Return (X, Y) of the center of cell containing provided text 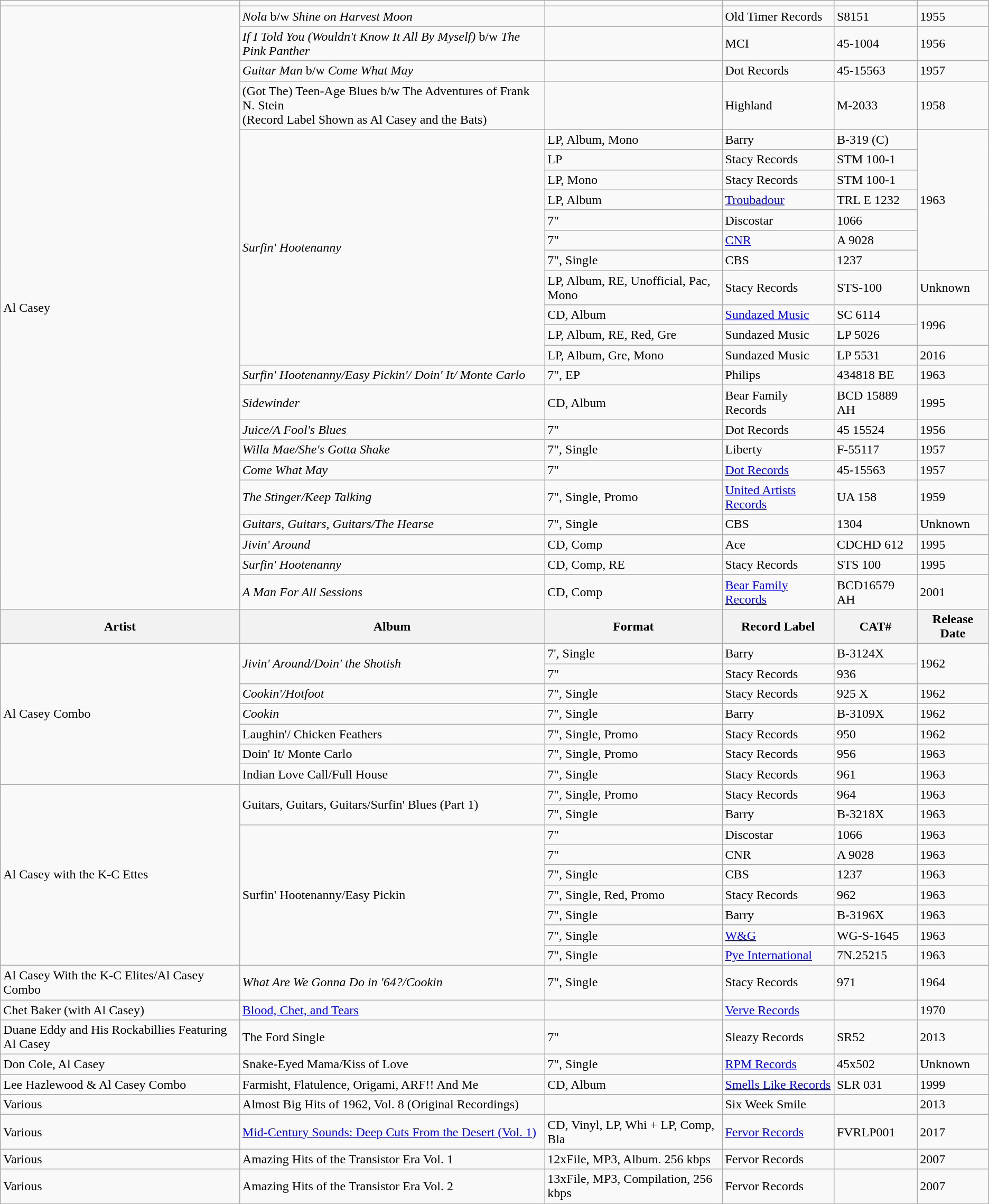
Amazing Hits of the Transistor Era Vol. 2 (392, 1186)
12xFile, MP3, Album. 256 kbps (633, 1159)
Al Casey With the K-C Elites/Al Casey Combo (120, 982)
STS 100 (875, 564)
Highland (778, 105)
961 (875, 774)
Ace (778, 544)
Cookin (392, 714)
1959 (953, 497)
Artist (120, 626)
United Artists Records (778, 497)
The Stinger/Keep Talking (392, 497)
CD, Vinyl, LP, Whi + LP, Comp, Bla (633, 1132)
Laughin'/ Chicken Feathers (392, 734)
Jivin' Around (392, 544)
1955 (953, 16)
7', Single (633, 653)
SC 6114 (875, 315)
LP 5026 (875, 335)
Release Date (953, 626)
LP, Album (633, 200)
2001 (953, 592)
950 (875, 734)
LP, Album, Mono (633, 140)
FVRLP001 (875, 1132)
(Got The) Teen-Age Blues b/w The Adventures of Frank N. Stein(Record Label Shown as Al Casey and the Bats) (392, 105)
WG-S-1645 (875, 935)
Lee Hazlewood & Al Casey Combo (120, 1085)
Indian Love Call/Full House (392, 774)
Duane Eddy and His Rockabillies Featuring Al Casey (120, 1037)
Surfin' Hootenanny/Easy Pickin (392, 895)
Album (392, 626)
A Man For All Sessions (392, 592)
LP, Album, RE, Red, Gre (633, 335)
BCD 15889 AH (875, 403)
1999 (953, 1085)
Farmisht, Flatulence, Origami, ARF!! And Me (392, 1085)
434818 BE (875, 375)
Jivin' Around/Doin' the Shotish (392, 663)
Liberty (778, 450)
Snake-Eyed Mama/Kiss of Love (392, 1064)
UA 158 (875, 497)
STS-100 (875, 288)
LP (633, 160)
7", Single, Red, Promo (633, 895)
Six Week Smile (778, 1105)
Record Label (778, 626)
BCD16579 AH (875, 592)
2017 (953, 1132)
CD, Comp, RE (633, 564)
What Are We Gonna Do in '64?/Cookin (392, 982)
CDCHD 612 (875, 544)
7", EP (633, 375)
M-2033 (875, 105)
S8151 (875, 16)
Almost Big Hits of 1962, Vol. 8 (Original Recordings) (392, 1105)
RPM Records (778, 1064)
Surfin' Hootenanny/Easy Pickin'/ Doin' It/ Monte Carlo (392, 375)
45x502 (875, 1064)
B-3196X (875, 915)
971 (875, 982)
Sidewinder (392, 403)
MCI (778, 43)
B-319 (C) (875, 140)
SR52 (875, 1037)
936 (875, 674)
45 15524 (875, 430)
Al Casey Combo (120, 714)
Al Casey with the K-C Ettes (120, 875)
Old Timer Records (778, 16)
1958 (953, 105)
Mid-Century Sounds: Deep Cuts From the Desert (Vol. 1) (392, 1132)
F-55117 (875, 450)
Amazing Hits of the Transistor Era Vol. 1 (392, 1159)
W&G (778, 935)
1964 (953, 982)
Nola b/w Shine on Harvest Moon (392, 16)
Sleazy Records (778, 1037)
Willa Mae/She's Gotta Shake (392, 450)
LP, Album, RE, Unofficial, Pac, Mono (633, 288)
1996 (953, 325)
7N.25215 (875, 955)
If I Told You (Wouldn't Know It All By Myself) b/w The Pink Panther (392, 43)
LP, Album, Gre, Mono (633, 355)
2016 (953, 355)
The Ford Single (392, 1037)
TRL E 1232 (875, 200)
1304 (875, 524)
Format (633, 626)
B-3124X (875, 653)
13xFile, MP3, Compilation, 256 kbps (633, 1186)
Doin' It/ Monte Carlo (392, 754)
1970 (953, 1010)
Cookin'/Hotfoot (392, 694)
Don Cole, Al Casey (120, 1064)
964 (875, 794)
Philips (778, 375)
SLR 031 (875, 1085)
Al Casey (120, 308)
B-3218X (875, 814)
CAT# (875, 626)
925 X (875, 694)
Blood, Chet, and Tears (392, 1010)
Juice/A Fool's Blues (392, 430)
962 (875, 895)
45-1004 (875, 43)
Smells Like Records (778, 1085)
Guitars, Guitars, Guitars/The Hearse (392, 524)
Troubadour (778, 200)
956 (875, 754)
Verve Records (778, 1010)
LP 5531 (875, 355)
Pye International (778, 955)
Guitar Man b/w Come What May (392, 71)
Come What May (392, 470)
Guitars, Guitars, Guitars/Surfin' Blues (Part 1) (392, 804)
Chet Baker (with Al Casey) (120, 1010)
LP, Mono (633, 180)
B-3109X (875, 714)
